From the cell containing the given text, extract its center point as [x, y] coordinate. 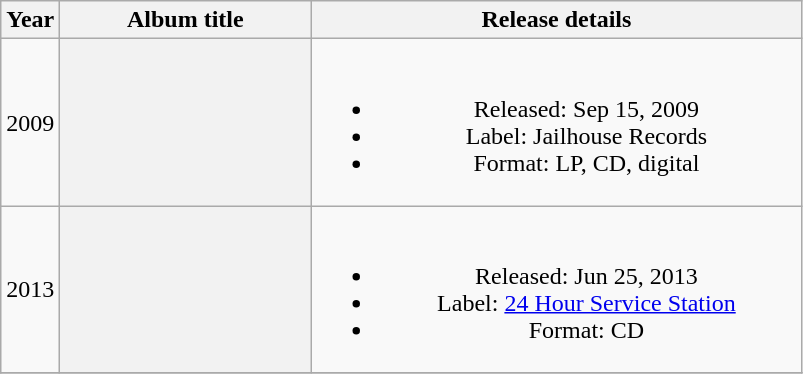
Year [30, 20]
Released: Jun 25, 2013Label: 24 Hour Service StationFormat: CD [556, 290]
Released: Sep 15, 2009Label: Jailhouse RecordsFormat: LP, CD, digital [556, 122]
2009 [30, 122]
Album title [186, 20]
Release details [556, 20]
2013 [30, 290]
